Identify which cell holds the provided text, then report its (x, y) central coordinate. 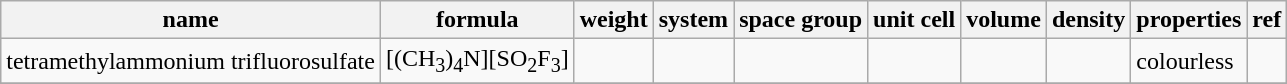
system (693, 20)
colourless (1189, 61)
[(CH3)4N][SO2F3] (477, 61)
formula (477, 20)
unit cell (914, 20)
volume (1004, 20)
space group (801, 20)
tetramethylammonium trifluorosulfate (191, 61)
name (191, 20)
density (1088, 20)
ref (1267, 20)
properties (1189, 20)
weight (614, 20)
